From the cell containing the given text, extract its center point as [x, y] coordinate. 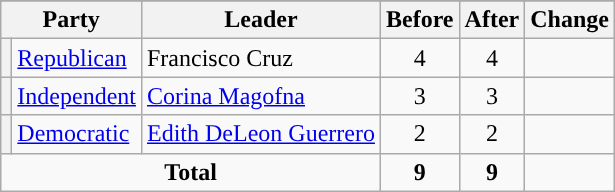
After [492, 20]
Total [191, 172]
Democratic [77, 134]
Before [420, 20]
Corina Magofna [260, 96]
Change [570, 20]
Leader [260, 20]
Francisco Cruz [260, 58]
Independent [77, 96]
Edith DeLeon Guerrero [260, 134]
Party [72, 20]
Republican [77, 58]
